Capture the cell that displays the provided text and extract its (x, y) central coordinate. 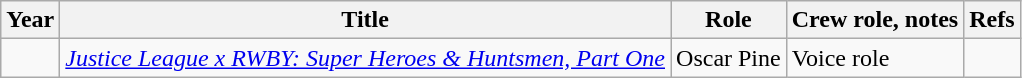
Crew role, notes (874, 20)
Oscar Pine (729, 58)
Role (729, 20)
Year (30, 20)
Justice League x RWBY: Super Heroes & Huntsmen, Part One (366, 58)
Refs (992, 20)
Voice role (874, 58)
Title (366, 20)
